From the cell containing the given text, extract its center point as (x, y) coordinate. 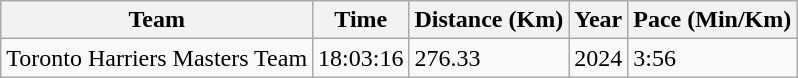
Year (598, 20)
276.33 (489, 58)
Team (157, 20)
Toronto Harriers Masters Team (157, 58)
3:56 (712, 58)
18:03:16 (361, 58)
Distance (Km) (489, 20)
Pace (Min/Km) (712, 20)
Time (361, 20)
2024 (598, 58)
